Return the [x, y] coordinate for the center point of the cell that contains the specified text.  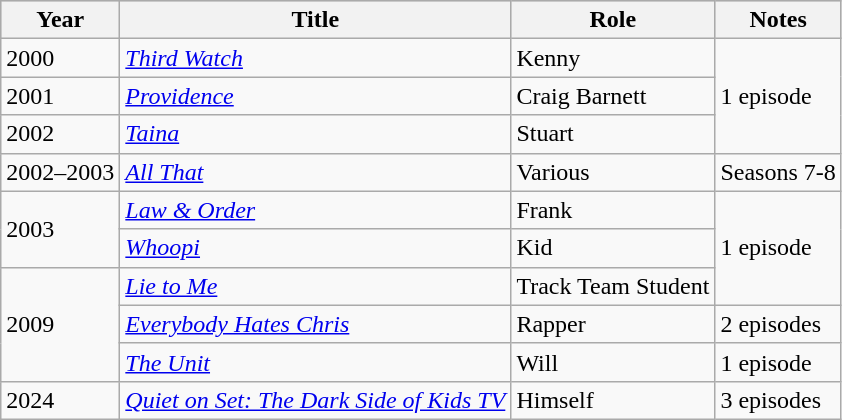
Rapper [613, 324]
Track Team Student [613, 286]
Providence [316, 96]
2003 [60, 229]
Various [613, 172]
2002 [60, 134]
Notes [778, 20]
Stuart [613, 134]
Himself [613, 400]
Will [613, 362]
Seasons 7-8 [778, 172]
Craig Barnett [613, 96]
3 episodes [778, 400]
2 episodes [778, 324]
Whoopi [316, 248]
Kid [613, 248]
2024 [60, 400]
All That [316, 172]
Everybody Hates Chris [316, 324]
2009 [60, 324]
2000 [60, 58]
Frank [613, 210]
2001 [60, 96]
Law & Order [316, 210]
Role [613, 20]
Quiet on Set: The Dark Side of Kids TV [316, 400]
Taina [316, 134]
Year [60, 20]
Third Watch [316, 58]
Lie to Me [316, 286]
Kenny [613, 58]
The Unit [316, 362]
Title [316, 20]
2002–2003 [60, 172]
